Output the [X, Y] coordinate of the center of the cell containing the given text.  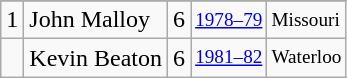
John Malloy [96, 20]
Kevin Beaton [96, 58]
Waterloo [306, 58]
Missouri [306, 20]
1978–79 [229, 20]
1981–82 [229, 58]
1 [12, 20]
